Detect which cell encompasses the target text, then output its (x, y) center coordinate. 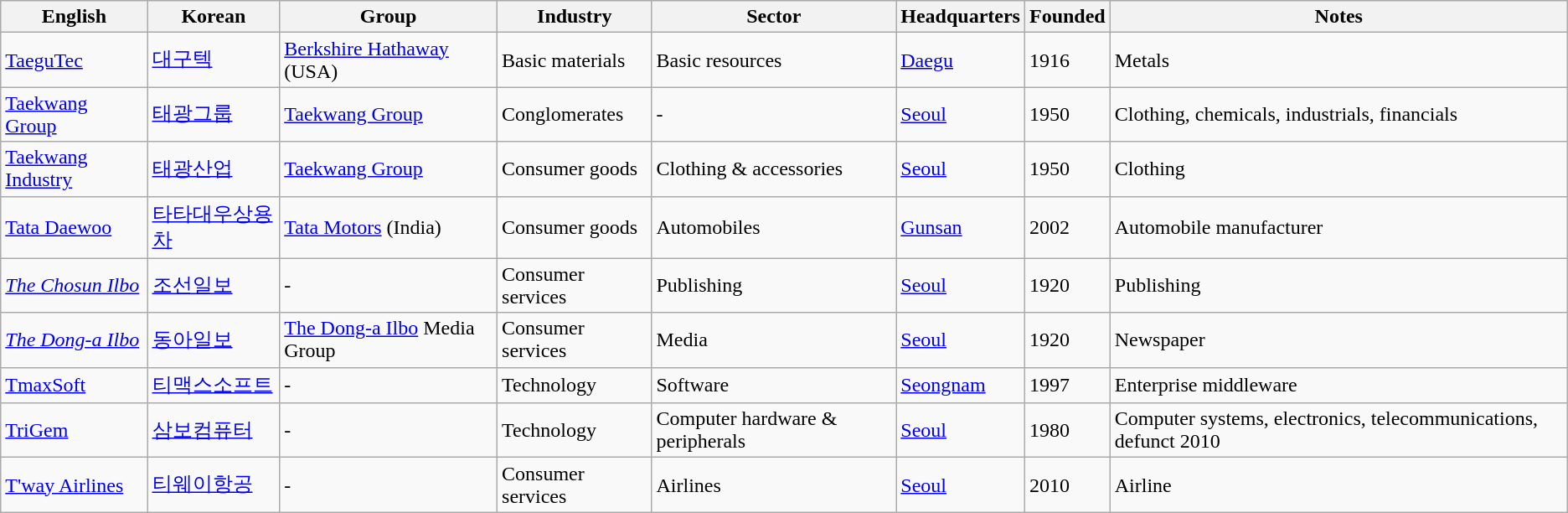
조선일보 (214, 285)
Airline (1338, 484)
TriGem (74, 431)
Gunsan (961, 227)
Korean (214, 17)
삼보컴퓨터 (214, 431)
The Dong-a Ilbo Media Group (389, 340)
Newspaper (1338, 340)
태광산업 (214, 169)
2010 (1067, 484)
The Chosun Ilbo (74, 285)
Clothing, chemicals, industrials, financials (1338, 114)
티웨이항공 (214, 484)
Clothing (1338, 169)
Daegu (961, 60)
English (74, 17)
Tata Daewoo (74, 227)
태광그룹 (214, 114)
1916 (1067, 60)
Airlines (774, 484)
Founded (1067, 17)
1997 (1067, 386)
Basic resources (774, 60)
1980 (1067, 431)
Basic materials (575, 60)
Sector (774, 17)
Tata Motors (India) (389, 227)
Automobile manufacturer (1338, 227)
TmaxSoft (74, 386)
동아일보 (214, 340)
Seongnam (961, 386)
Conglomerates (575, 114)
Industry (575, 17)
Headquarters (961, 17)
Media (774, 340)
Clothing & accessories (774, 169)
Metals (1338, 60)
Taekwang Industry (74, 169)
Software (774, 386)
대구텍 (214, 60)
Group (389, 17)
Enterprise middleware (1338, 386)
TaeguTec (74, 60)
Automobiles (774, 227)
타타대우상용차 (214, 227)
Computer systems, electronics, telecommunications, defunct 2010 (1338, 431)
T'way Airlines (74, 484)
Notes (1338, 17)
티맥스소프트 (214, 386)
Berkshire Hathaway (USA) (389, 60)
The Dong-a Ilbo (74, 340)
2002 (1067, 227)
Computer hardware & peripherals (774, 431)
